Return [x, y] of the center of cell containing provided text 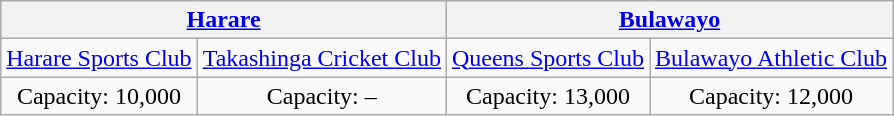
Capacity: 10,000 [99, 96]
Queens Sports Club [548, 58]
Bulawayo Athletic Club [772, 58]
Capacity: 13,000 [548, 96]
Takashinga Cricket Club [322, 58]
Harare Sports Club [99, 58]
Bulawayo [669, 20]
Capacity: – [322, 96]
Harare [224, 20]
Capacity: 12,000 [772, 96]
